From the cell containing the given text, extract its center point as [x, y] coordinate. 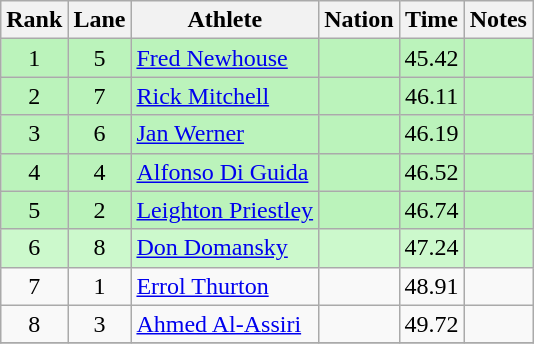
Athlete [225, 20]
46.52 [432, 172]
49.72 [432, 324]
Alfonso Di Guida [225, 172]
46.74 [432, 210]
Jan Werner [225, 134]
47.24 [432, 248]
Lane [100, 20]
Errol Thurton [225, 286]
Fred Newhouse [225, 58]
Rick Mitchell [225, 96]
48.91 [432, 286]
Leighton Priestley [225, 210]
46.19 [432, 134]
Nation [359, 20]
Ahmed Al-Assiri [225, 324]
Time [432, 20]
Don Domansky [225, 248]
Rank [34, 20]
Notes [498, 20]
46.11 [432, 96]
45.42 [432, 58]
